Output the [x, y] coordinate of the center of the cell containing the given text.  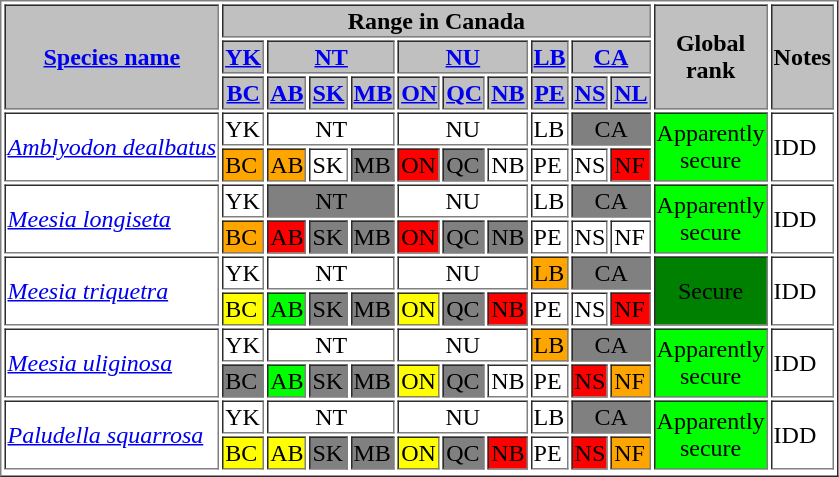
Range in Canada [436, 20]
Notes [802, 56]
Paludella squarrosa [112, 434]
Species name [112, 56]
Secure [711, 290]
Amblyodon dealbatus [112, 146]
Meesia longiseta [112, 218]
NL [630, 92]
Meesia uliginosa [112, 362]
Global rank [711, 56]
Meesia triquetra [112, 290]
